Extract the [X, Y] coordinate from the center of the cell holding the provided text.  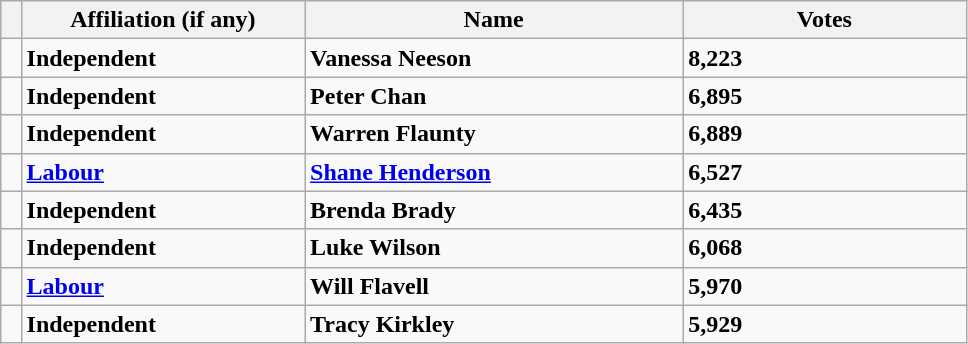
Peter Chan [494, 96]
5,929 [825, 324]
Shane Henderson [494, 172]
6,527 [825, 172]
Warren Flaunty [494, 134]
Tracy Kirkley [494, 324]
Votes [825, 20]
6,435 [825, 210]
Luke Wilson [494, 248]
6,889 [825, 134]
5,970 [825, 286]
Affiliation (if any) [163, 20]
8,223 [825, 58]
6,068 [825, 248]
Name [494, 20]
Vanessa Neeson [494, 58]
Will Flavell [494, 286]
6,895 [825, 96]
Brenda Brady [494, 210]
